Return the [X, Y] coordinate for the center point of the cell that contains the specified text.  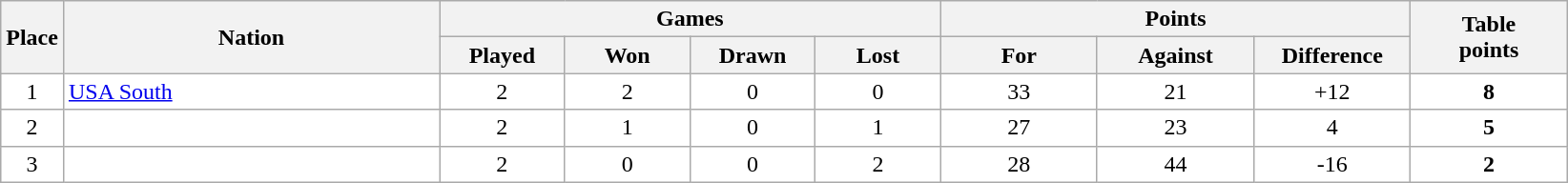
For [1019, 55]
Tablepoints [1489, 37]
33 [1019, 91]
Place [32, 37]
Points [1175, 19]
3 [32, 164]
+12 [1332, 91]
Nation [251, 37]
Won [628, 55]
44 [1175, 164]
5 [1489, 128]
-16 [1332, 164]
Against [1175, 55]
USA South [251, 91]
27 [1019, 128]
28 [1019, 164]
23 [1175, 128]
21 [1175, 91]
4 [1332, 128]
8 [1489, 91]
Games [691, 19]
Difference [1332, 55]
Drawn [752, 55]
Played [502, 55]
Lost [877, 55]
